For the text-containing cell, return its midpoint in (X, Y) coordinate format. 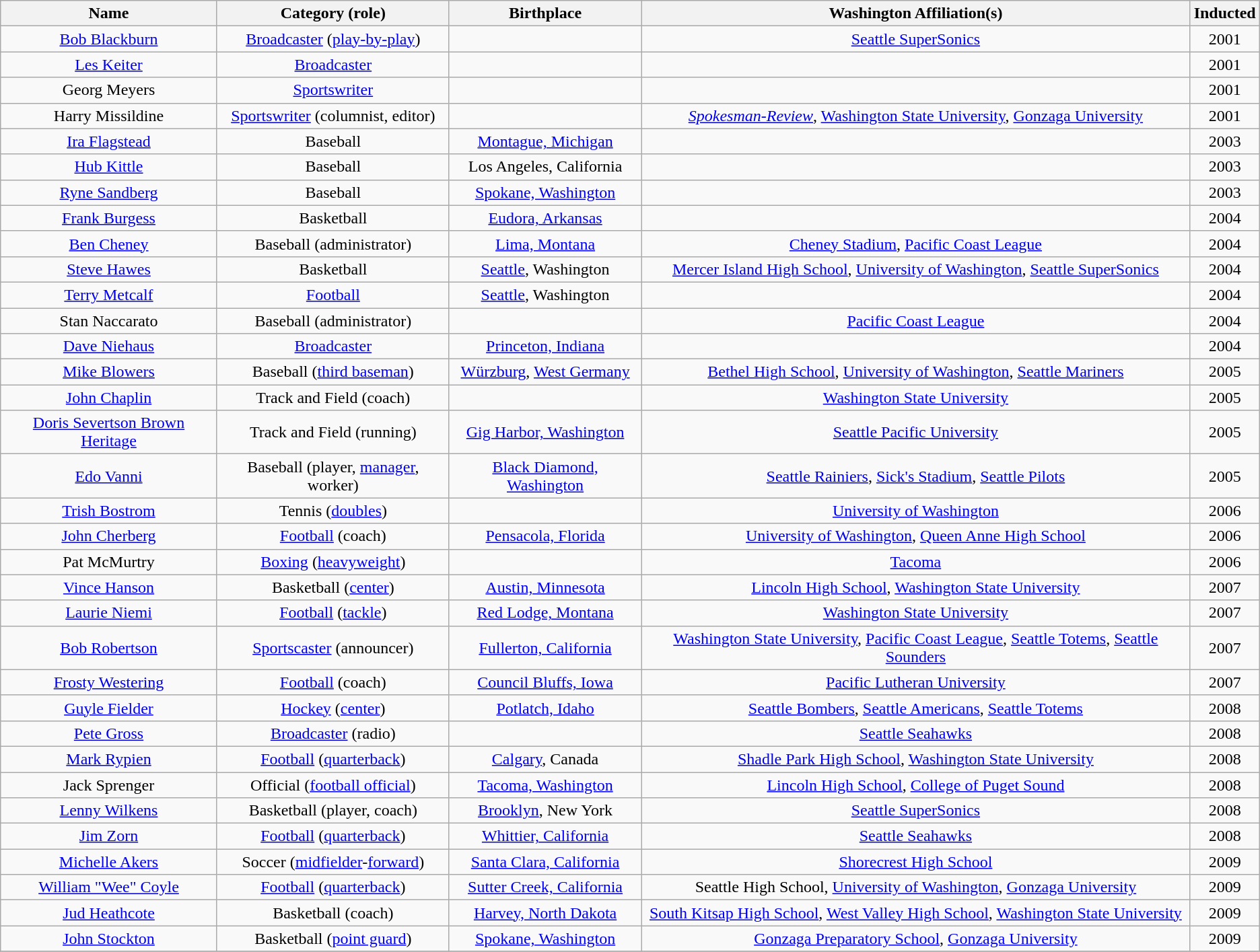
Lenny Wilkens (109, 811)
Seattle Bombers, Seattle Americans, Seattle Totems (915, 708)
Ben Cheney (109, 244)
Boxing (heavyweight) (332, 562)
Seattle Pacific University (915, 432)
Football (tackle) (332, 613)
Cheney Stadium, Pacific Coast League (915, 244)
Les Keiter (109, 65)
William "Wee" Coyle (109, 887)
Category (role) (332, 13)
Seattle Rainiers, Sick's Stadium, Seattle Pilots (915, 476)
Princeton, Indiana (545, 346)
Track and Field (coach) (332, 398)
Harry Missildine (109, 116)
Hub Kittle (109, 167)
Laurie Niemi (109, 613)
Frosty Westering (109, 682)
Ryne Sandberg (109, 192)
Frank Burgess (109, 218)
Dave Niehaus (109, 346)
Broadcaster (play-by-play) (332, 39)
Steve Hawes (109, 269)
Inducted (1225, 13)
Tacoma, Washington (545, 785)
Mercer Island High School, University of Washington, Seattle SuperSonics (915, 269)
Potlatch, Idaho (545, 708)
Broadcaster (radio) (332, 733)
Gonzaga Preparatory School, Gonzaga University (915, 939)
Trish Bostrom (109, 511)
Brooklyn, New York (545, 811)
Seattle High School, University of Washington, Gonzaga University (915, 887)
Bethel High School, University of Washington, Seattle Mariners (915, 372)
Shadle Park High School, Washington State University (915, 759)
Stan Naccarato (109, 321)
Official (football official) (332, 785)
Hockey (center) (332, 708)
Sportswriter (332, 90)
Sportswriter (columnist, editor) (332, 116)
Los Angeles, California (545, 167)
Eudora, Arkansas (545, 218)
Doris Severtson Brown Heritage (109, 432)
Santa Clara, California (545, 862)
Birthplace (545, 13)
Basketball (point guard) (332, 939)
Football (332, 295)
Pat McMurtry (109, 562)
Lincoln High School, College of Puget Sound (915, 785)
Jim Zorn (109, 836)
Sutter Creek, California (545, 887)
Spokesman-Review, Washington State University, Gonzaga University (915, 116)
Edo Vanni (109, 476)
Fullerton, California (545, 647)
Mark Rypien (109, 759)
Pete Gross (109, 733)
Basketball (coach) (332, 913)
Washington State University, Pacific Coast League, Seattle Totems, Seattle Sounders (915, 647)
Council Bluffs, Iowa (545, 682)
Bob Blackburn (109, 39)
University of Washington (915, 511)
Baseball (player, manager, worker) (332, 476)
Sportscaster (announcer) (332, 647)
Black Diamond, Washington (545, 476)
John Cherberg (109, 536)
Tacoma (915, 562)
Harvey, North Dakota (545, 913)
Vince Hanson (109, 587)
Lima, Montana (545, 244)
Würzburg, West Germany (545, 372)
Pacific Coast League (915, 321)
Pacific Lutheran University (915, 682)
University of Washington, Queen Anne High School (915, 536)
Tennis (doubles) (332, 511)
Lincoln High School, Washington State University (915, 587)
Whittier, California (545, 836)
Pensacola, Florida (545, 536)
Gig Harbor, Washington (545, 432)
Track and Field (running) (332, 432)
Washington Affiliation(s) (915, 13)
Montague, Michigan (545, 141)
Bob Robertson (109, 647)
Jack Sprenger (109, 785)
Terry Metcalf (109, 295)
Soccer (midfielder-forward) (332, 862)
John Chaplin (109, 398)
Basketball (player, coach) (332, 811)
Red Lodge, Montana (545, 613)
Ira Flagstead (109, 141)
Name (109, 13)
Austin, Minnesota (545, 587)
Jud Heathcote (109, 913)
Calgary, Canada (545, 759)
Guyle Fielder (109, 708)
Georg Meyers (109, 90)
Basketball (center) (332, 587)
John Stockton (109, 939)
Shorecrest High School (915, 862)
Baseball (third baseman) (332, 372)
South Kitsap High School, West Valley High School, Washington State University (915, 913)
Mike Blowers (109, 372)
Michelle Akers (109, 862)
